Return [X, Y] of the center of cell containing provided text 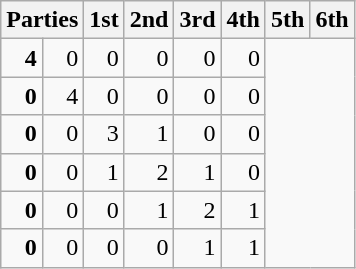
4th [243, 20]
1st [104, 20]
3rd [198, 20]
Parties [42, 20]
5th [287, 20]
3 [104, 134]
6th [332, 20]
2nd [149, 20]
